Locate the cell with the specified text and output its (X, Y) center coordinate. 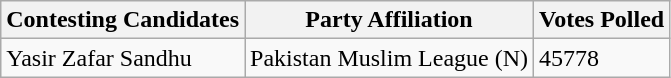
Yasir Zafar Sandhu (123, 58)
Votes Polled (602, 20)
Pakistan Muslim League (N) (390, 58)
Party Affiliation (390, 20)
Contesting Candidates (123, 20)
45778 (602, 58)
